Search for the cell housing the specified text and yield its (X, Y) center coordinate. 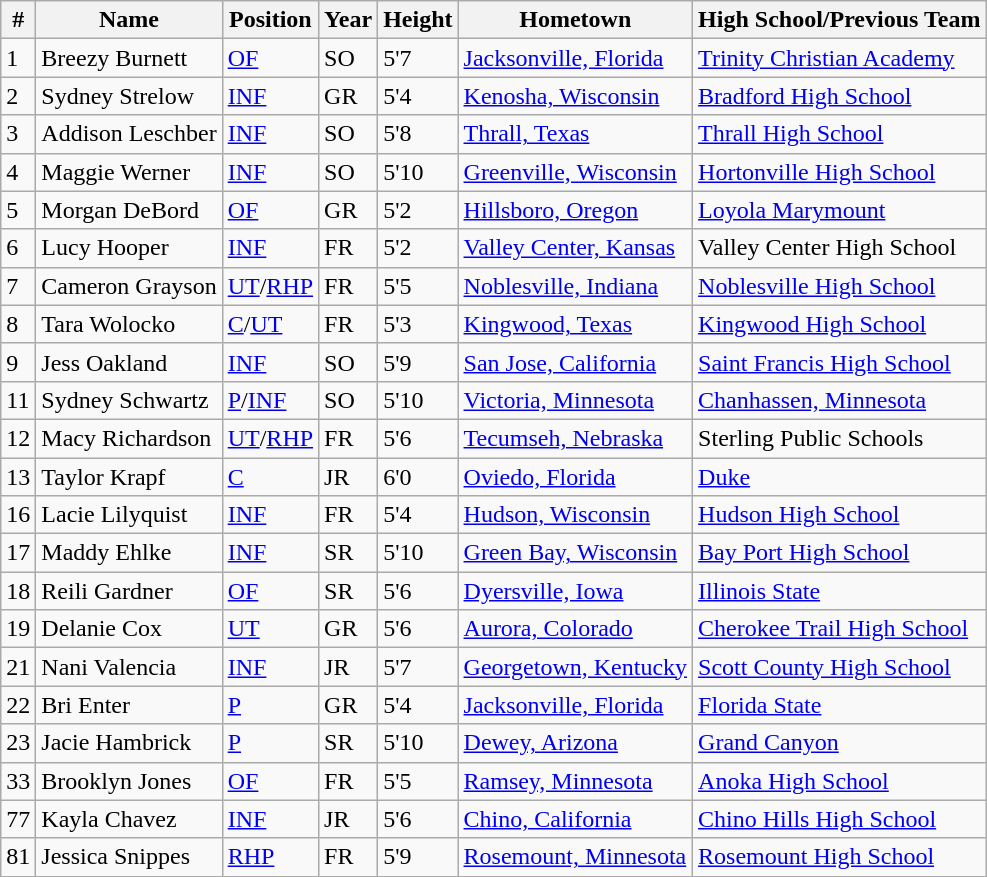
Cherokee Trail High School (840, 629)
Sterling Public Schools (840, 438)
Delanie Cox (129, 629)
Reili Gardner (129, 591)
Jessica Snippes (129, 857)
Kenosha, Wisconsin (576, 96)
Position (270, 20)
5'3 (418, 324)
Lacie Lilyquist (129, 515)
Lucy Hooper (129, 248)
Cameron Grayson (129, 286)
Maddy Ehlke (129, 553)
16 (18, 515)
3 (18, 134)
2 (18, 96)
# (18, 20)
5'8 (418, 134)
Noblesville, Indiana (576, 286)
77 (18, 819)
Bri Enter (129, 705)
21 (18, 667)
11 (18, 400)
Sydney Strelow (129, 96)
33 (18, 781)
Hudson, Wisconsin (576, 515)
RHP (270, 857)
Grand Canyon (840, 743)
5 (18, 210)
Nani Valencia (129, 667)
12 (18, 438)
22 (18, 705)
Name (129, 20)
Thrall High School (840, 134)
Victoria, Minnesota (576, 400)
Valley Center, Kansas (576, 248)
Rosemount, Minnesota (576, 857)
Jacie Hambrick (129, 743)
Breezy Burnett (129, 58)
C (270, 477)
Tecumseh, Nebraska (576, 438)
Florida State (840, 705)
Chino, California (576, 819)
6 (18, 248)
Kayla Chavez (129, 819)
Chino Hills High School (840, 819)
Oviedo, Florida (576, 477)
Bradford High School (840, 96)
Jess Oakland (129, 362)
P/INF (270, 400)
Hudson High School (840, 515)
Dewey, Arizona (576, 743)
Macy Richardson (129, 438)
23 (18, 743)
Thrall, Texas (576, 134)
Bay Port High School (840, 553)
18 (18, 591)
Hillsboro, Oregon (576, 210)
Loyola Marymount (840, 210)
6'0 (418, 477)
13 (18, 477)
Aurora, Colorado (576, 629)
UT (270, 629)
Brooklyn Jones (129, 781)
Hortonville High School (840, 172)
Scott County High School (840, 667)
High School/Previous Team (840, 20)
7 (18, 286)
Illinois State (840, 591)
19 (18, 629)
Tara Wolocko (129, 324)
Maggie Werner (129, 172)
Morgan DeBord (129, 210)
Hometown (576, 20)
Chanhassen, Minnesota (840, 400)
C/UT (270, 324)
Taylor Krapf (129, 477)
Valley Center High School (840, 248)
Saint Francis High School (840, 362)
Green Bay, Wisconsin (576, 553)
Georgetown, Kentucky (576, 667)
Anoka High School (840, 781)
Dyersville, Iowa (576, 591)
Addison Leschber (129, 134)
9 (18, 362)
4 (18, 172)
San Jose, California (576, 362)
Greenville, Wisconsin (576, 172)
Kingwood High School (840, 324)
Sydney Schwartz (129, 400)
Year (348, 20)
Duke (840, 477)
Trinity Christian Academy (840, 58)
8 (18, 324)
Kingwood, Texas (576, 324)
Ramsey, Minnesota (576, 781)
Noblesville High School (840, 286)
1 (18, 58)
Height (418, 20)
81 (18, 857)
17 (18, 553)
Rosemount High School (840, 857)
